Scan for the cell matching the given text and deliver its [X, Y] coordinate at center. 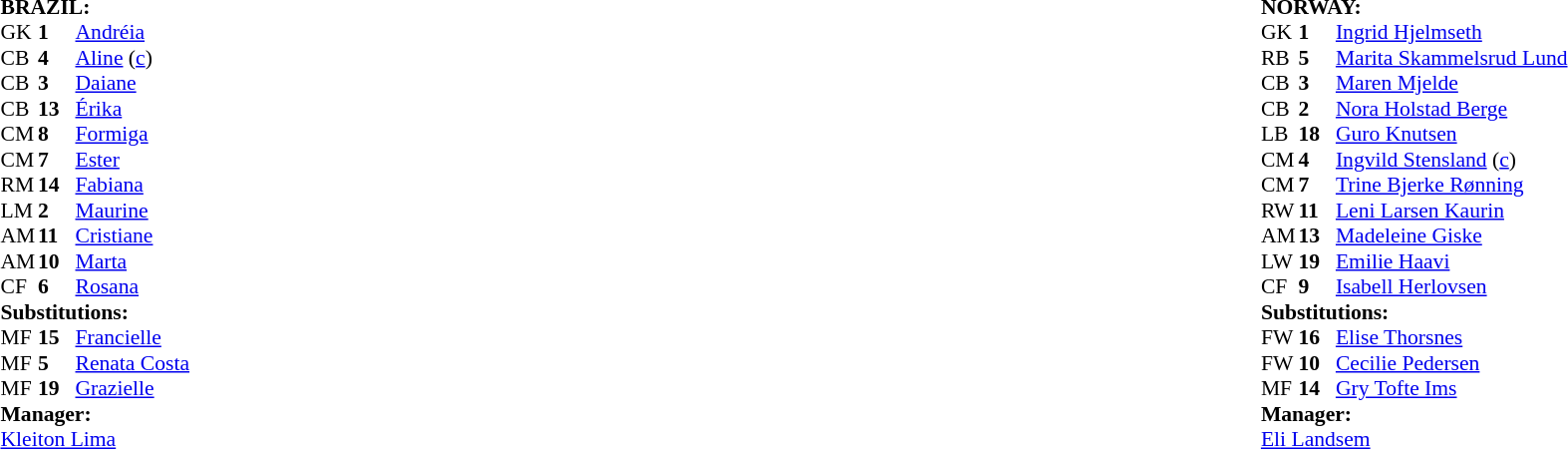
RW [1280, 211]
Emilie Haavi [1451, 261]
Cecilie Pedersen [1451, 363]
8 [57, 135]
Formiga [134, 135]
Maren Mjelde [1451, 83]
Madeleine Giske [1451, 236]
Renata Costa [134, 363]
16 [1317, 338]
Isabell Herlovsen [1451, 286]
Grazielle [134, 388]
Fabiana [134, 185]
Rosana [134, 286]
RM [19, 185]
LM [19, 211]
RB [1280, 58]
Maurine [134, 211]
Marita Skammelsrud Lund [1451, 58]
Elise Thorsnes [1451, 338]
Guro Knutsen [1451, 135]
LW [1280, 261]
Trine Bjerke Rønning [1451, 185]
Cristiane [134, 236]
Gry Tofte Ims [1451, 388]
Francielle [134, 338]
Andréia [134, 33]
Daiane [134, 83]
Ingvild Stensland (c) [1451, 160]
Aline (c) [134, 58]
15 [57, 338]
LB [1280, 135]
Marta [134, 261]
18 [1317, 135]
6 [57, 286]
Leni Larsen Kaurin [1451, 211]
Ester [134, 160]
Nora Holstad Berge [1451, 109]
9 [1317, 286]
Ingrid Hjelmseth [1451, 33]
Érika [134, 109]
